Capture the cell that displays the provided text and extract its [X, Y] central coordinate. 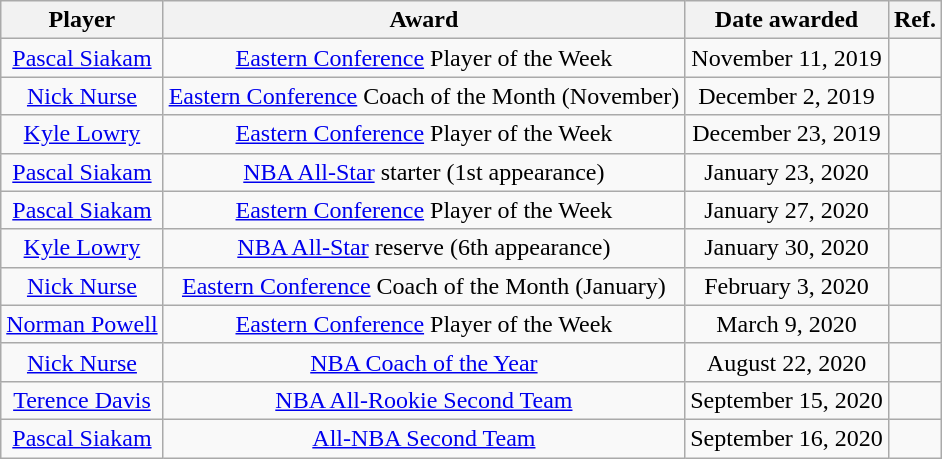
All-NBA Second Team [424, 438]
Norman Powell [82, 324]
Eastern Conference Coach of the Month (November) [424, 96]
November 11, 2019 [787, 58]
Ref. [914, 20]
NBA Coach of the Year [424, 362]
September 15, 2020 [787, 400]
Date awarded [787, 20]
September 16, 2020 [787, 438]
Award [424, 20]
December 23, 2019 [787, 134]
NBA All-Star starter (1st appearance) [424, 172]
August 22, 2020 [787, 362]
March 9, 2020 [787, 324]
January 30, 2020 [787, 248]
Eastern Conference Coach of the Month (January) [424, 286]
January 27, 2020 [787, 210]
NBA All-Rookie Second Team [424, 400]
Player [82, 20]
NBA All-Star reserve (6th appearance) [424, 248]
January 23, 2020 [787, 172]
February 3, 2020 [787, 286]
Terence Davis [82, 400]
December 2, 2019 [787, 96]
